Return [x, y] of the center of cell containing provided text 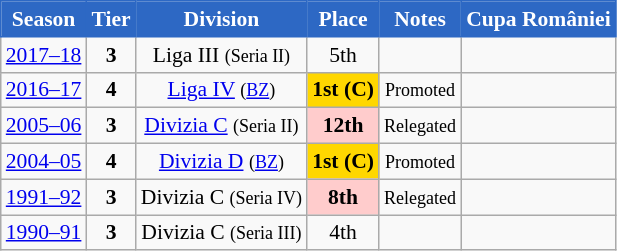
Tier [110, 19]
Cupa României [538, 19]
2017–18 [44, 55]
5th [343, 55]
Divizia C (Seria IV) [222, 197]
Season [44, 19]
8th [343, 197]
4th [343, 233]
Notes [420, 19]
2004–05 [44, 162]
12th [343, 126]
2005–06 [44, 126]
1990–91 [44, 233]
Place [343, 19]
2016–17 [44, 90]
Division [222, 19]
1991–92 [44, 197]
Divizia C (Seria II) [222, 126]
Liga III (Seria II) [222, 55]
Divizia D (BZ) [222, 162]
Liga IV (BZ) [222, 90]
Divizia C (Seria III) [222, 233]
